Detect which cell encompasses the target text, then output its [X, Y] center coordinate. 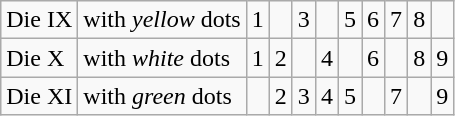
Die XI [40, 96]
with white dots [162, 58]
Die X [40, 58]
with green dots [162, 96]
Die IX [40, 20]
with yellow dots [162, 20]
